For the text-containing cell, return its midpoint in [X, Y] coordinate format. 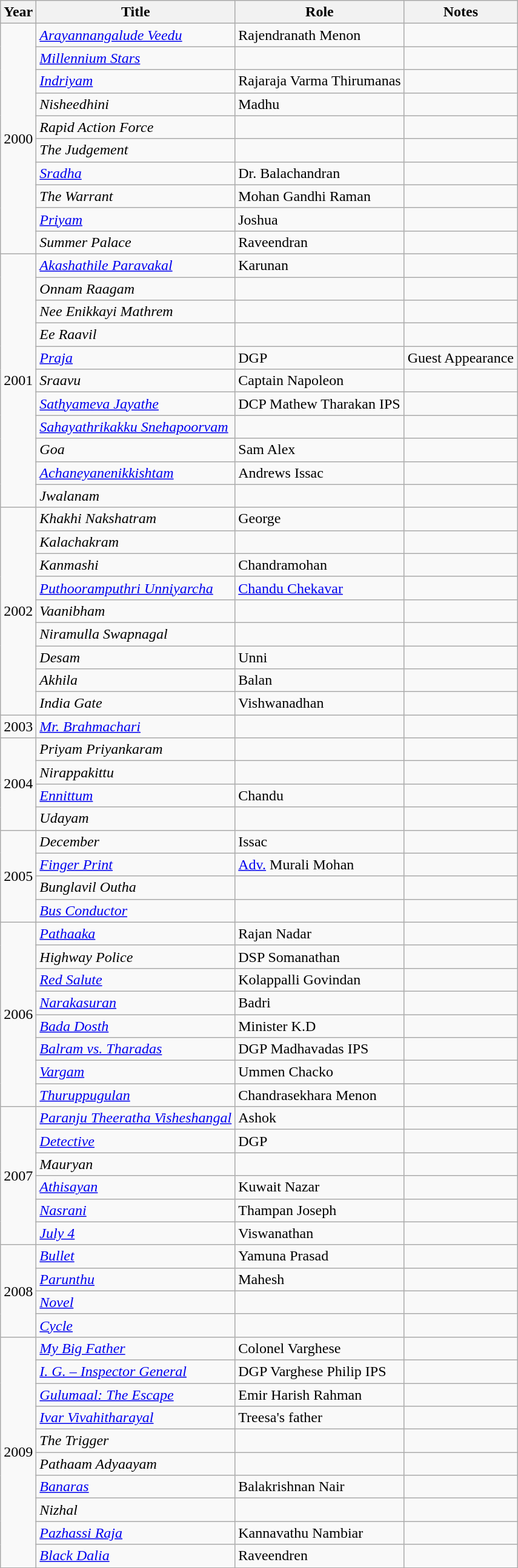
Novel [136, 1302]
Pathaaka [136, 934]
George [320, 519]
Rajan Nadar [320, 934]
2003 [18, 726]
Banaras [136, 1487]
Kolappalli Govindan [320, 980]
The Warrant [136, 196]
Sradha [136, 173]
Mr. Brahmachari [136, 726]
Bunglavil Outha [136, 888]
Nirappakittu [136, 772]
Chandrasekhara Menon [320, 1095]
Madhu [320, 104]
Niramulla Swapnagal [136, 634]
Rapid Action Force [136, 127]
Emir Harish Rahman [320, 1394]
Achaneyanenikkishtam [136, 473]
Ivar Vivahitharayal [136, 1418]
2000 [18, 139]
DSP Somanathan [320, 957]
Kannavathu Nambiar [320, 1533]
Indriyam [136, 81]
Colonel Varghese [320, 1348]
I. G. – Inspector General [136, 1371]
Ennittum [136, 796]
Summer Palace [136, 242]
2007 [18, 1176]
Nee Enikkayi Mathrem [136, 312]
Thampan Joseph [320, 1210]
Detective [136, 1141]
The Judgement [136, 150]
Sraavu [136, 381]
Chandu Chekavar [320, 588]
Yamuna Prasad [320, 1256]
2004 [18, 784]
Kanmashi [136, 565]
Vishwanadhan [320, 703]
Minister K.D [320, 1026]
Mauryan [136, 1164]
Arayannangalude Veedu [136, 35]
Pazhassi Raja [136, 1533]
Millennium Stars [136, 58]
Goa [136, 450]
Balan [320, 680]
Puthooramputhri Unniyarcha [136, 588]
Bada Dosth [136, 1026]
Jwalanam [136, 496]
Kalachakram [136, 542]
Unni [320, 657]
Badri [320, 1003]
Kuwait Nazar [320, 1187]
Bus Conductor [136, 911]
Athisayan [136, 1187]
Nisheedhini [136, 104]
Vaanibham [136, 611]
Balram vs. Tharadas [136, 1049]
Vargam [136, 1072]
2009 [18, 1452]
Sam Alex [320, 450]
Chandu [320, 796]
Parunthu [136, 1279]
Rajaraja Varma Thirumanas [320, 81]
Andrews Issac [320, 473]
India Gate [136, 703]
Balakrishnan Nair [320, 1487]
The Trigger [136, 1441]
Joshua [320, 219]
Issac [320, 842]
Dr. Balachandran [320, 173]
Praja [136, 358]
Ashok [320, 1118]
DGP Madhavadas IPS [320, 1049]
2008 [18, 1291]
My Big Father [136, 1348]
Highway Police [136, 957]
Adv. Murali Mohan [320, 865]
Sathyameva Jayathe [136, 404]
Guest Appearance [460, 358]
Onnam Raagam [136, 289]
Thuruppugulan [136, 1095]
Year [18, 12]
2006 [18, 1014]
Black Dalia [136, 1556]
Ummen Chacko [320, 1072]
Narakasuran [136, 1003]
Bullet [136, 1256]
Priyam [136, 219]
DGP Varghese Philip IPS [320, 1371]
Akhila [136, 680]
Title [136, 12]
Cycle [136, 1325]
Khakhi Nakshatram [136, 519]
Treesa's father [320, 1418]
2005 [18, 876]
Nasrani [136, 1210]
December [136, 842]
Notes [460, 12]
Rajendranath Menon [320, 35]
Paranju Theeratha Visheshangal [136, 1118]
Raveendren [320, 1556]
July 4 [136, 1233]
Red Salute [136, 980]
Mahesh [320, 1279]
Sahayathrikakku Snehapoorvam [136, 427]
Ee Raavil [136, 335]
Akashathile Paravakal [136, 265]
Karunan [320, 265]
2002 [18, 611]
Udayam [136, 819]
Desam [136, 657]
Captain Napoleon [320, 381]
DCP Mathew Tharakan IPS [320, 404]
Pathaam Adyaayam [136, 1464]
Priyam Priyankaram [136, 749]
Mohan Gandhi Raman [320, 196]
Gulumaal: The Escape [136, 1394]
Raveendran [320, 242]
Finger Print [136, 865]
Chandramohan [320, 565]
Viswanathan [320, 1233]
Role [320, 12]
Nizhal [136, 1510]
2001 [18, 380]
